Scan for the cell matching the given text and deliver its [x, y] coordinate at center. 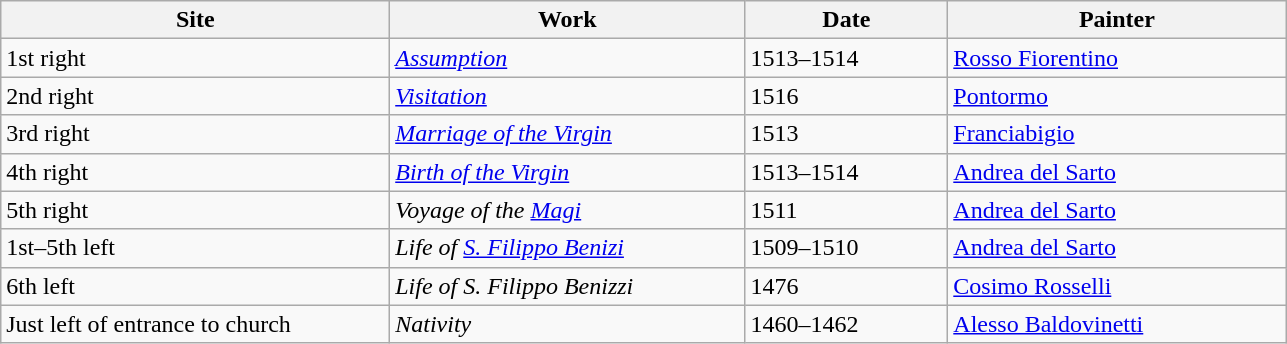
1st–5th left [196, 248]
Painter [1117, 20]
Date [846, 20]
1476 [846, 286]
Visitation [568, 96]
Franciabigio [1117, 134]
4th right [196, 172]
Assumption [568, 58]
Just left of entrance to church [196, 324]
1st right [196, 58]
Site [196, 20]
Alesso Baldovinetti [1117, 324]
Life of S. Filippo Benizi [568, 248]
1516 [846, 96]
Marriage of the Virgin [568, 134]
3rd right [196, 134]
Rosso Fiorentino [1117, 58]
2nd right [196, 96]
Pontormo [1117, 96]
Cosimo Rosselli [1117, 286]
Nativity [568, 324]
1513 [846, 134]
1509–1510 [846, 248]
5th right [196, 210]
Voyage of the Magi [568, 210]
6th left [196, 286]
Life of S. Filippo Benizzi [568, 286]
Work [568, 20]
Birth of the Virgin [568, 172]
1460–1462 [846, 324]
1511 [846, 210]
